Detect which cell encompasses the target text, then output its [X, Y] center coordinate. 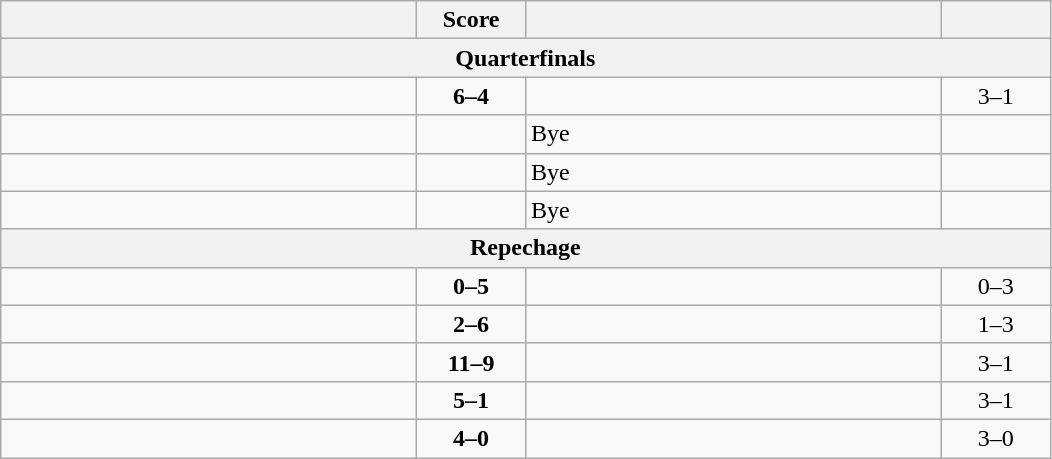
Quarterfinals [526, 58]
2–6 [472, 324]
Score [472, 20]
5–1 [472, 400]
6–4 [472, 96]
11–9 [472, 362]
4–0 [472, 438]
1–3 [996, 324]
Repechage [526, 248]
0–3 [996, 286]
0–5 [472, 286]
3–0 [996, 438]
